Provide the (X, Y) coordinate of the cell's center where the given text is located.  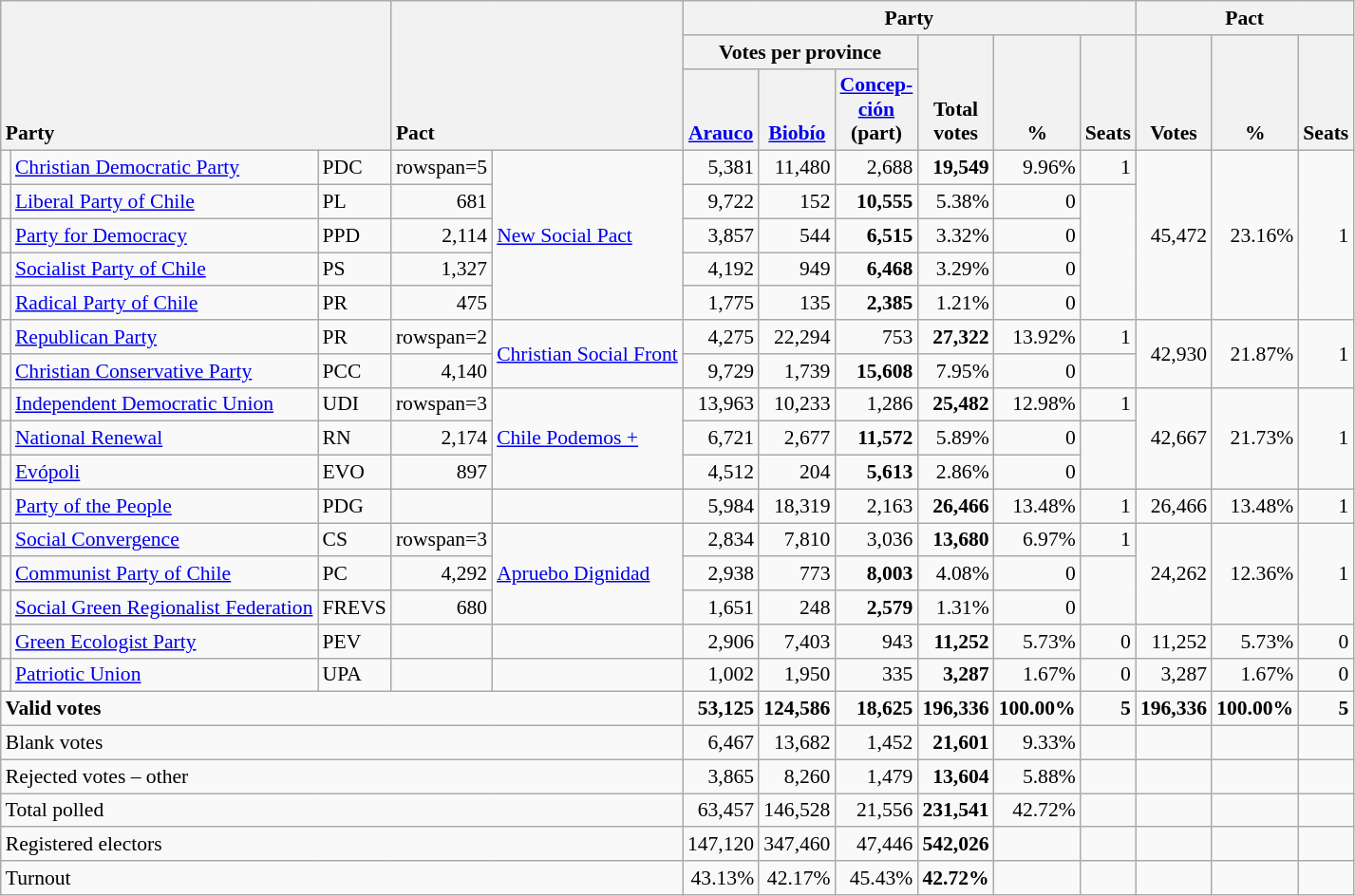
1,327 (442, 270)
Apruebo Dignidad (587, 573)
47,446 (875, 845)
1.21% (955, 304)
7,403 (797, 642)
6,467 (721, 743)
Republican Party (164, 337)
19,549 (955, 168)
152 (797, 202)
2,688 (875, 168)
45.43% (875, 878)
753 (875, 337)
10,233 (797, 404)
7,810 (797, 540)
PCC (355, 371)
3,036 (875, 540)
9,729 (721, 371)
27,322 (955, 337)
CS (355, 540)
11,480 (797, 168)
Biobío (797, 110)
3.32% (955, 235)
42,930 (1174, 353)
2.86% (955, 473)
rowspan=2 (442, 337)
42,667 (1174, 439)
53,125 (721, 709)
135 (797, 304)
9,722 (721, 202)
PDG (355, 506)
Rejected votes – other (342, 776)
335 (875, 675)
1,775 (721, 304)
21,601 (955, 743)
12.98% (1037, 404)
Independent Democratic Union (164, 404)
2,174 (442, 439)
FREVS (355, 607)
4,292 (442, 574)
2,163 (875, 506)
681 (442, 202)
Christian Social Front (587, 353)
13.92% (1037, 337)
1,651 (721, 607)
231,541 (955, 811)
2,677 (797, 439)
3,865 (721, 776)
Turnout (342, 878)
544 (797, 235)
2,385 (875, 304)
124,586 (797, 709)
5.38% (955, 202)
24,262 (1174, 573)
7.95% (955, 371)
15,608 (875, 371)
PEV (355, 642)
63,457 (721, 811)
5,613 (875, 473)
248 (797, 607)
Registered electors (342, 845)
Arauco (721, 110)
9.33% (1037, 743)
21.87% (1255, 353)
11,572 (875, 439)
5,984 (721, 506)
Total polled (342, 811)
Valid votes (342, 709)
Party of the People (164, 506)
Christian Democratic Party (164, 168)
773 (797, 574)
4.08% (955, 574)
43.13% (721, 878)
146,528 (797, 811)
1,950 (797, 675)
Social Green Regionalist Federation (164, 607)
897 (442, 473)
Party for Democracy (164, 235)
RN (355, 439)
2,938 (721, 574)
PC (355, 574)
13,682 (797, 743)
18,319 (797, 506)
25,482 (955, 404)
Blank votes (342, 743)
12.36% (1255, 573)
6.97% (1037, 540)
Green Ecologist Party (164, 642)
22,294 (797, 337)
5.89% (955, 439)
6,515 (875, 235)
13,680 (955, 540)
1.31% (955, 607)
949 (797, 270)
13,604 (955, 776)
EVO (355, 473)
Radical Party of Chile (164, 304)
UPA (355, 675)
204 (797, 473)
1,002 (721, 675)
PDC (355, 168)
21.73% (1255, 439)
1,286 (875, 404)
3,857 (721, 235)
680 (442, 607)
21,556 (875, 811)
New Social Pact (587, 235)
542,026 (955, 845)
2,114 (442, 235)
Chile Podemos + (587, 439)
1,452 (875, 743)
Totalvotes (955, 93)
147,120 (721, 845)
2,579 (875, 607)
Votes (1174, 93)
PL (355, 202)
Christian Conservative Party (164, 371)
rowspan=5 (442, 168)
475 (442, 304)
PPD (355, 235)
943 (875, 642)
4,192 (721, 270)
347,460 (797, 845)
4,275 (721, 337)
13,963 (721, 404)
8,260 (797, 776)
45,472 (1174, 235)
2,834 (721, 540)
Socialist Party of Chile (164, 270)
4,140 (442, 371)
5,381 (721, 168)
9.96% (1037, 168)
Communist Party of Chile (164, 574)
UDI (355, 404)
Social Convergence (164, 540)
Evópoli (164, 473)
6,468 (875, 270)
6,721 (721, 439)
National Renewal (164, 439)
2,906 (721, 642)
1,739 (797, 371)
42.17% (797, 878)
10,555 (875, 202)
18,625 (875, 709)
Patriotic Union (164, 675)
1,479 (875, 776)
8,003 (875, 574)
23.16% (1255, 235)
5.88% (1037, 776)
Liberal Party of Chile (164, 202)
PS (355, 270)
Concep-ción(part) (875, 110)
Votes per province (800, 52)
4,512 (721, 473)
3.29% (955, 270)
